Return the [x, y] coordinate for the center point of the cell that contains the specified text.  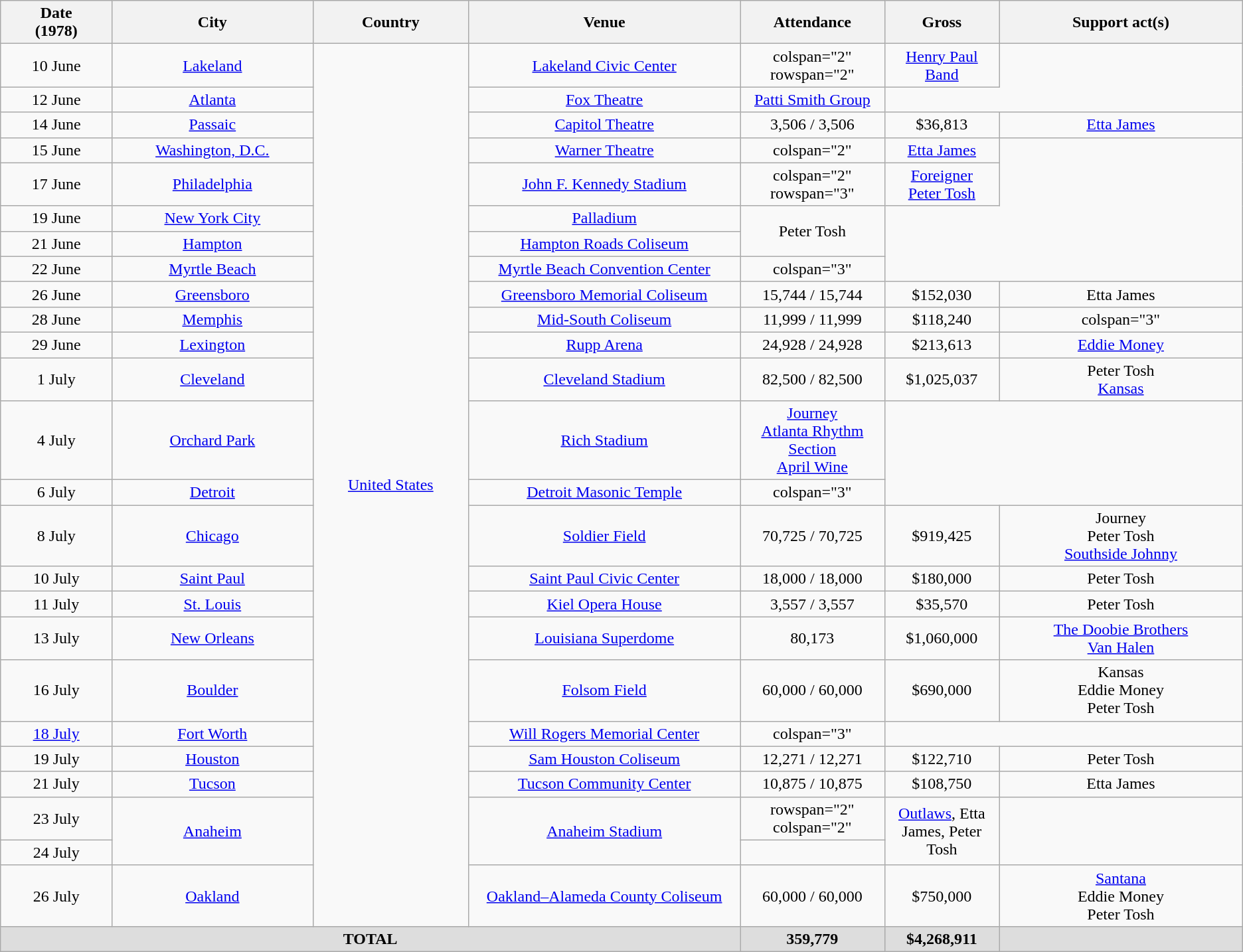
19 June [56, 218]
3,506 / 3,506 [813, 125]
Henry Paul Band [942, 65]
TOTAL [371, 939]
24 July [56, 852]
St. Louis [212, 604]
14 June [56, 125]
Hampton [212, 244]
United States [390, 485]
Philadelphia [212, 185]
17 June [56, 185]
$213,613 [942, 345]
Oakland [212, 896]
29 June [56, 345]
Soldier Field [604, 536]
Anaheim [212, 831]
Fox Theatre [604, 100]
JourneyAtlanta Rhythm SectionApril Wine [813, 441]
Boulder [212, 690]
colspan="2" rowspan="3" [813, 185]
Attendance [813, 23]
Greensboro Memorial Coliseum [604, 294]
Mid-South Coliseum [604, 319]
$1,060,000 [942, 639]
$750,000 [942, 896]
10,875 / 10,875 [813, 784]
70,725 / 70,725 [813, 536]
11 July [56, 604]
The Doobie BrothersVan Halen [1121, 639]
Hampton Roads Coliseum [604, 244]
$180,000 [942, 579]
Saint Paul [212, 579]
Tucson Community Center [604, 784]
Will Rogers Memorial Center [604, 734]
Kiel Opera House [604, 604]
12,271 / 12,271 [813, 759]
rowspan="2" colspan="2" [813, 818]
11,999 / 11,999 [813, 319]
Greensboro [212, 294]
Tucson [212, 784]
26 July [56, 896]
3,557 / 3,557 [813, 604]
Lexington [212, 345]
Cleveland [212, 378]
$4,268,911 [942, 939]
John F. Kennedy Stadium [604, 185]
80,173 [813, 639]
Washington, D.C. [212, 150]
Lakeland Civic Center [604, 65]
Detroit Masonic Temple [604, 493]
21 June [56, 244]
12 June [56, 100]
Peter ToshKansas [1121, 378]
$152,030 [942, 294]
Anaheim Stadium [604, 831]
19 July [56, 759]
Louisiana Superdome [604, 639]
$690,000 [942, 690]
Sam Houston Coliseum [604, 759]
18,000 / 18,000 [813, 579]
Lakeland [212, 65]
16 July [56, 690]
82,500 / 82,500 [813, 378]
21 July [56, 784]
15,744 / 15,744 [813, 294]
Warner Theatre [604, 150]
Rupp Arena [604, 345]
15 June [56, 150]
Myrtle Beach Convention Center [604, 269]
Venue [604, 23]
colspan="2" [813, 150]
8 July [56, 536]
Outlaws, Etta James, Peter Tosh [942, 831]
Saint Paul Civic Center [604, 579]
10 July [56, 579]
Patti Smith Group [813, 100]
24,928 / 24,928 [813, 345]
Oakland–Alameda County Coliseum [604, 896]
$919,425 [942, 536]
4 July [56, 441]
26 June [56, 294]
359,779 [813, 939]
22 June [56, 269]
28 June [56, 319]
Myrtle Beach [212, 269]
$122,710 [942, 759]
Houston [212, 759]
ForeignerPeter Tosh [942, 185]
Gross [942, 23]
Palladium [604, 218]
Eddie Money [1121, 345]
New Orleans [212, 639]
New York City [212, 218]
Atlanta [212, 100]
13 July [56, 639]
Folsom Field [604, 690]
18 July [56, 734]
Capitol Theatre [604, 125]
$35,570 [942, 604]
KansasEddie MoneyPeter Tosh [1121, 690]
6 July [56, 493]
Memphis [212, 319]
colspan="2" rowspan="2" [813, 65]
$108,750 [942, 784]
Detroit [212, 493]
Rich Stadium [604, 441]
Fort Worth [212, 734]
JourneyPeter ToshSouthside Johnny [1121, 536]
10 June [56, 65]
$1,025,037 [942, 378]
23 July [56, 818]
$36,813 [942, 125]
1 July [56, 378]
Country [390, 23]
Orchard Park [212, 441]
Passaic [212, 125]
Cleveland Stadium [604, 378]
$118,240 [942, 319]
Chicago [212, 536]
City [212, 23]
Support act(s) [1121, 23]
Date(1978) [56, 23]
SantanaEddie MoneyPeter Tosh [1121, 896]
